Extract the [x, y] coordinate from the center of the cell holding the provided text.  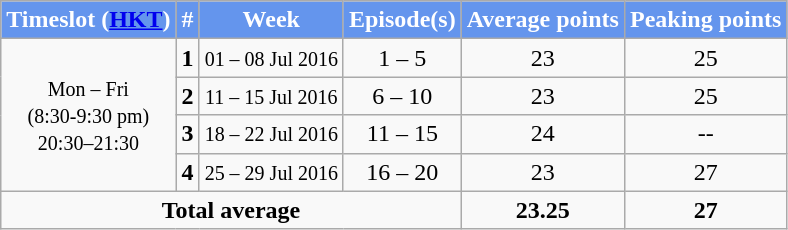
3 [188, 134]
Total average [231, 210]
Average points [542, 20]
16 – 20 [402, 172]
2 [188, 96]
Timeslot (HKT) [88, 20]
-- [705, 134]
23.25 [542, 210]
Episode(s) [402, 20]
Mon – Fri(8:30-9:30 pm)20:30–21:30 [88, 115]
01 – 08 Jul 2016 [271, 58]
24 [542, 134]
Peaking points [705, 20]
1 [188, 58]
1 – 5 [402, 58]
18 – 22 Jul 2016 [271, 134]
6 – 10 [402, 96]
25 – 29 Jul 2016 [271, 172]
Week [271, 20]
4 [188, 172]
# [188, 20]
11 – 15 Jul 2016 [271, 96]
11 – 15 [402, 134]
